Pinpoint the cell where the given text exists, returning its (x, y) midpoint coordinate. 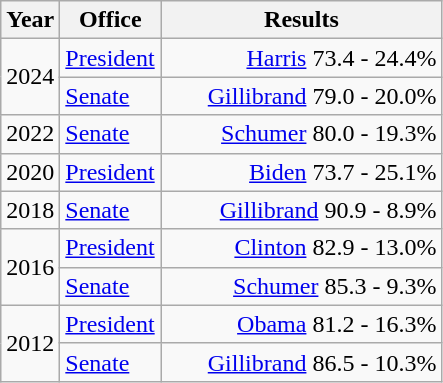
2024 (30, 77)
Clinton 82.9 - 13.0% (302, 248)
Obama 81.2 - 16.3% (302, 324)
Office (110, 20)
Biden 73.7 - 25.1% (302, 172)
Gillibrand 79.0 - 20.0% (302, 96)
2012 (30, 343)
2022 (30, 134)
Schumer 80.0 - 19.3% (302, 134)
2018 (30, 210)
Harris 73.4 - 24.4% (302, 58)
2020 (30, 172)
Gillibrand 86.5 - 10.3% (302, 362)
Gillibrand 90.9 - 8.9% (302, 210)
Results (302, 20)
Schumer 85.3 - 9.3% (302, 286)
Year (30, 20)
2016 (30, 267)
